For the text-containing cell, return its midpoint in (x, y) coordinate format. 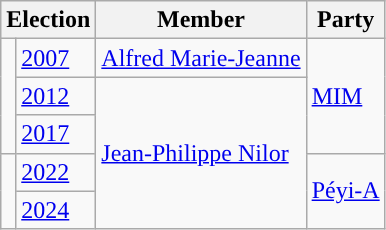
Péyi-A (346, 191)
MIM (346, 96)
Alfred Marie-Jeanne (201, 58)
2012 (56, 96)
Election (48, 20)
2022 (56, 172)
Member (201, 20)
2024 (56, 210)
2007 (56, 58)
Party (346, 20)
2017 (56, 134)
Jean-Philippe Nilor (201, 153)
